Find where the given text appears and provide that cell's center as (X, Y) coordinate. 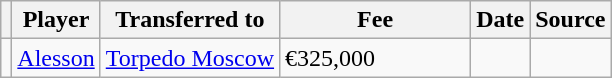
Fee (376, 20)
Transferred to (190, 20)
Alesson (56, 58)
Torpedo Moscow (190, 58)
Player (56, 20)
Source (570, 20)
€325,000 (376, 58)
Date (500, 20)
